For the text-containing cell, return its midpoint in [x, y] coordinate format. 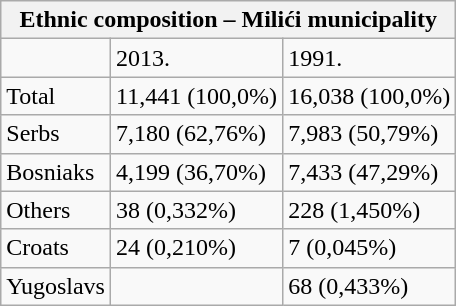
Yugoslavs [56, 286]
24 (0,210%) [196, 248]
Ethnic composition – Milići municipality [228, 20]
38 (0,332%) [196, 210]
68 (0,433%) [370, 286]
16,038 (100,0%) [370, 96]
7 (0,045%) [370, 248]
228 (1,450%) [370, 210]
1991. [370, 58]
7,180 (62,76%) [196, 134]
Serbs [56, 134]
Others [56, 210]
4,199 (36,70%) [196, 172]
7,433 (47,29%) [370, 172]
Total [56, 96]
11,441 (100,0%) [196, 96]
2013. [196, 58]
Bosniaks [56, 172]
7,983 (50,79%) [370, 134]
Croats [56, 248]
